Search for the cell housing the specified text and yield its (X, Y) center coordinate. 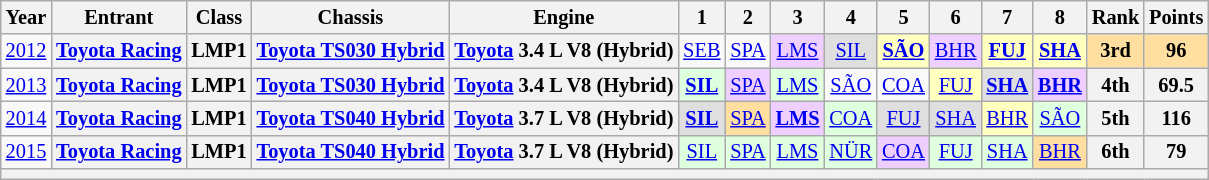
4 (850, 17)
Points (1176, 17)
1 (702, 17)
Chassis (351, 17)
Year (26, 17)
3 (798, 17)
96 (1176, 51)
6 (956, 17)
2015 (26, 152)
2012 (26, 51)
2013 (26, 85)
2 (748, 17)
Class (218, 17)
8 (1060, 17)
Rank (1116, 17)
5th (1116, 118)
Engine (564, 17)
2014 (26, 118)
SEB (702, 51)
116 (1176, 118)
NÜR (850, 152)
69.5 (1176, 85)
4th (1116, 85)
Entrant (118, 17)
3rd (1116, 51)
6th (1116, 152)
7 (1007, 17)
5 (904, 17)
79 (1176, 152)
